Return [X, Y] of the center of cell containing provided text 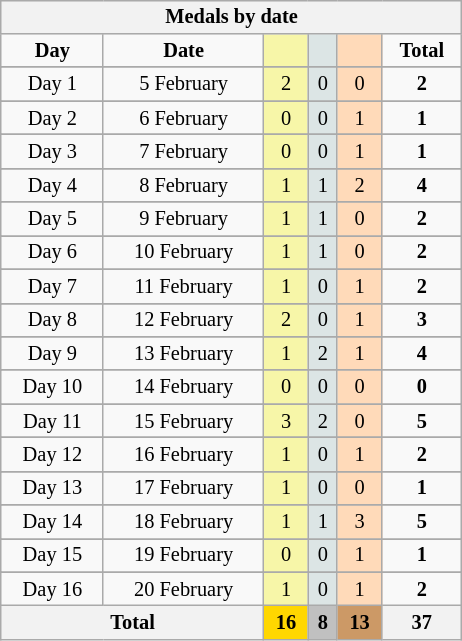
Day 12 [52, 455]
Day 9 [52, 354]
6 February [183, 118]
11 February [183, 286]
9 February [183, 219]
Medals by date [231, 17]
8 February [183, 185]
13 [359, 623]
37 [422, 623]
12 February [183, 320]
Day 1 [52, 84]
Day 2 [52, 118]
16 February [183, 455]
Day 6 [52, 253]
19 February [183, 556]
10 February [183, 253]
Day 15 [52, 556]
16 [286, 623]
Day 5 [52, 219]
14 February [183, 387]
18 February [183, 522]
Day 8 [52, 320]
Date [183, 51]
5 February [183, 84]
8 [322, 623]
Day [52, 51]
Day 7 [52, 286]
Day 11 [52, 421]
7 February [183, 152]
Day 16 [52, 589]
15 February [183, 421]
13 February [183, 354]
Day 13 [52, 488]
Day 4 [52, 185]
20 February [183, 589]
Day 14 [52, 522]
Day 10 [52, 387]
17 February [183, 488]
Day 3 [52, 152]
